Output the [x, y] coordinate of the center of the cell containing the given text.  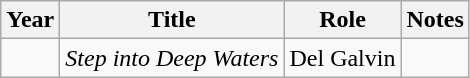
Title [172, 20]
Del Galvin [342, 58]
Step into Deep Waters [172, 58]
Notes [435, 20]
Role [342, 20]
Year [30, 20]
